Return [X, Y] of the center of cell containing provided text 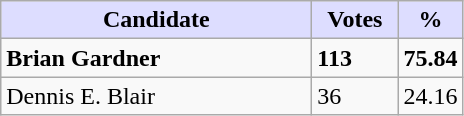
Votes [355, 20]
36 [355, 96]
24.16 [430, 96]
Candidate [156, 20]
% [430, 20]
113 [355, 58]
75.84 [430, 58]
Brian Gardner [156, 58]
Dennis E. Blair [156, 96]
